Return [X, Y] of the center of cell containing provided text 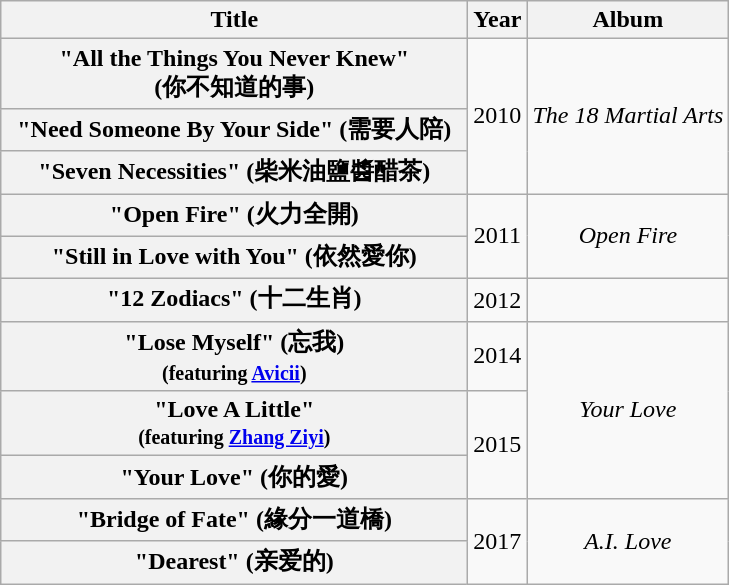
Album [628, 20]
"Still in Love with You" (依然愛你) [234, 258]
2015 [498, 445]
A.I. Love [628, 540]
Title [234, 20]
2014 [498, 356]
"Open Fire" (火力全開) [234, 216]
"All the Things You Never Knew"(你不知道的事) [234, 74]
"Dearest" (亲爱的) [234, 562]
"Need Someone By Your Side" (需要人陪) [234, 130]
Your Love [628, 410]
2012 [498, 300]
"12 Zodiacs" (十二生肖) [234, 300]
"Your Love" (你的愛) [234, 478]
Year [498, 20]
"Bridge of Fate" (緣分一道橋) [234, 520]
"Lose Myself" (忘我)(featuring Avicii) [234, 356]
2017 [498, 540]
The 18 Martial Arts [628, 116]
"Seven Necessities" (柴米油鹽醬醋茶) [234, 172]
Open Fire [628, 236]
2010 [498, 116]
2011 [498, 236]
"Love A Little"(featuring Zhang Ziyi) [234, 424]
